From the cell containing the given text, extract its center point as (X, Y) coordinate. 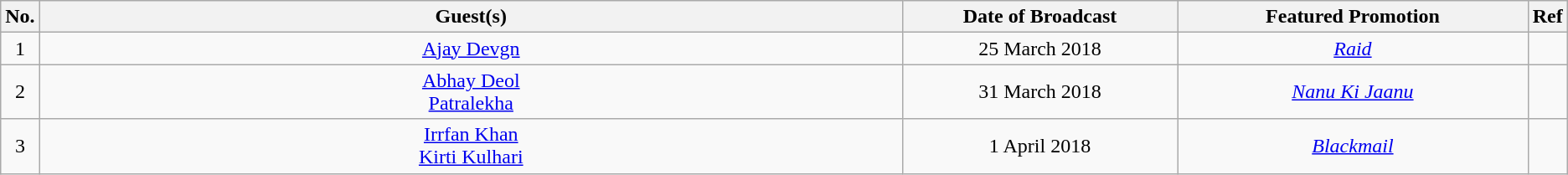
31 March 2018 (1039, 92)
Nanu Ki Jaanu (1353, 92)
Raid (1353, 49)
3 (20, 146)
1 (20, 49)
Irrfan KhanKirti Kulhari (471, 146)
Abhay DeolPatralekha (471, 92)
Blackmail (1353, 146)
Featured Promotion (1353, 17)
Ref (1548, 17)
Guest(s) (471, 17)
1 April 2018 (1039, 146)
25 March 2018 (1039, 49)
No. (20, 17)
Date of Broadcast (1039, 17)
Ajay Devgn (471, 49)
2 (20, 92)
